Identify which cell holds the provided text, then report its [x, y] central coordinate. 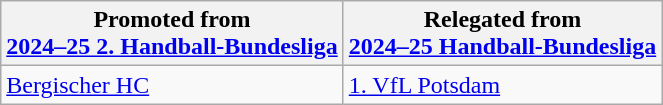
1. VfL Potsdam [502, 85]
Relegated from2024–25 Handball-Bundesliga [502, 34]
Bergischer HC [172, 85]
Promoted from2024–25 2. Handball-Bundesliga [172, 34]
